Scan for the cell matching the given text and deliver its (x, y) coordinate at center. 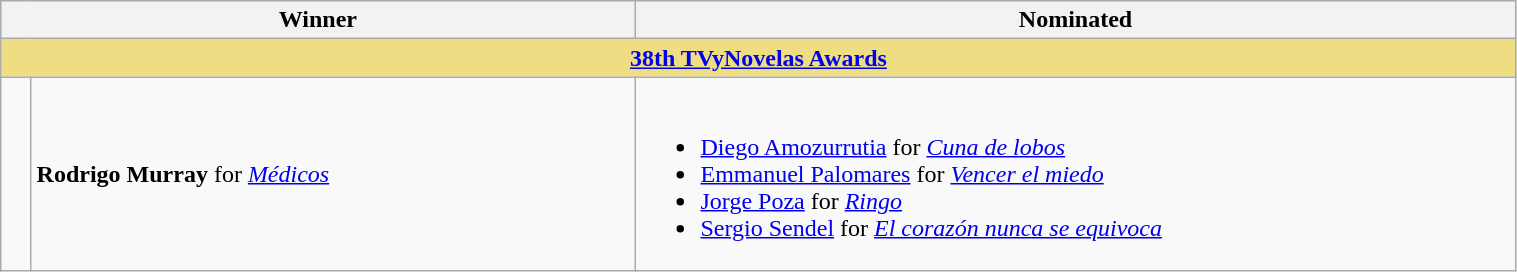
Winner (318, 20)
Rodrigo Murray for Médicos (333, 174)
Nominated (1076, 20)
Diego Amozurrutia for Cuna de lobosEmmanuel Palomares for Vencer el miedoJorge Poza for RingoSergio Sendel for El corazón nunca se equivoca (1076, 174)
38th TVyNovelas Awards (758, 58)
